Capture the cell that displays the provided text and extract its (x, y) central coordinate. 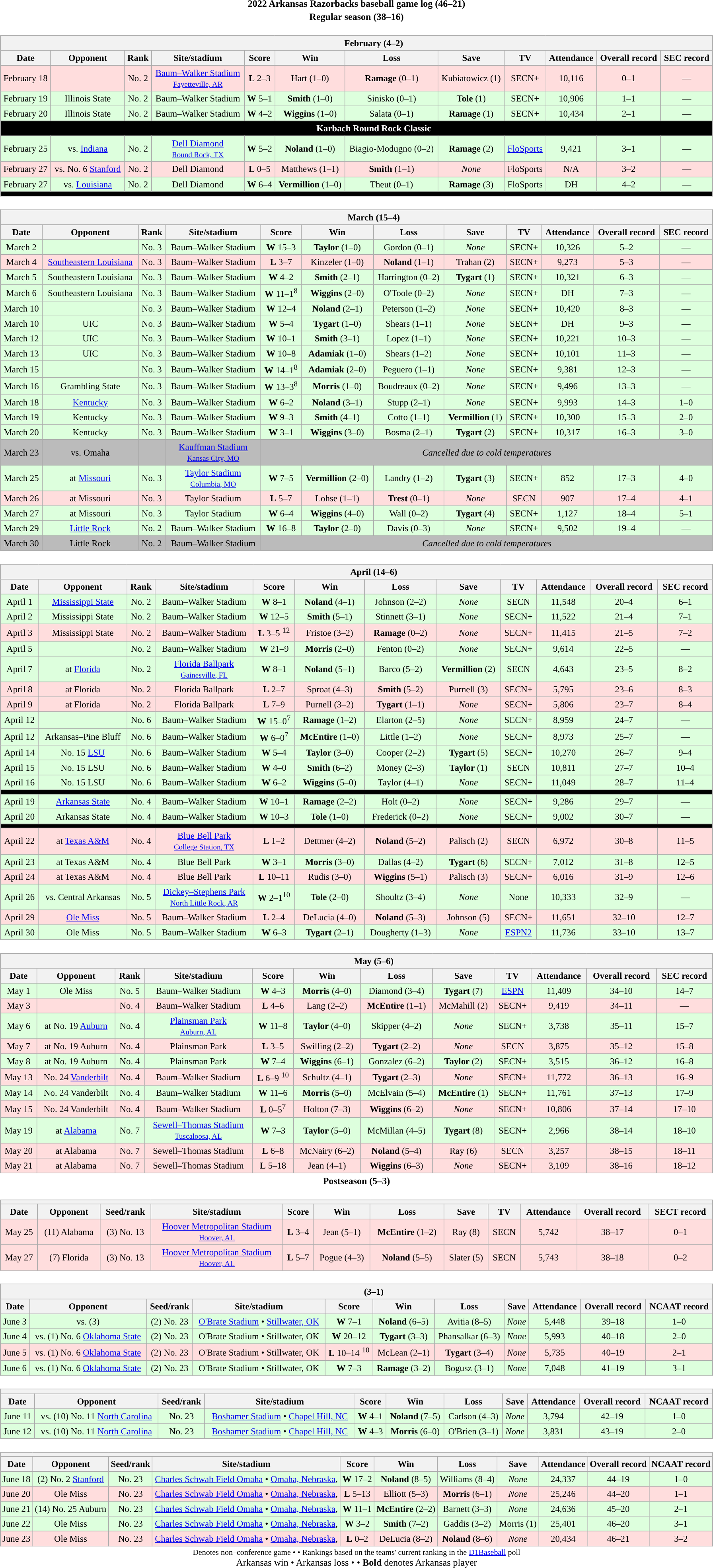
W 15–3 (281, 247)
Wiggins (1–0) (310, 114)
Sinisko (0–1) (392, 99)
(11) Alabama (69, 1232)
Tygart (3) (475, 478)
9,502 (567, 528)
Wiggins (5–1) (400, 877)
9,381 (567, 369)
L 1–2 (274, 841)
Vermillion (2–0) (337, 478)
Ramage (3–2) (403, 1368)
March 25 (21, 478)
Trahan (2) (475, 262)
Blue Bell ParkCollege Station, TX (205, 841)
6–3 (626, 277)
31–9 (624, 877)
9,993 (567, 402)
11,049 (563, 783)
Smith (6–2) (330, 767)
Harrington (0–2) (409, 277)
Wiggins (6–1) (327, 1062)
40–18 (613, 1336)
5–1 (686, 513)
Taylor (5–0) (327, 1130)
Tygart (1) (475, 277)
March 23 (21, 452)
44–20 (618, 1494)
Adamiak (1–0) (337, 354)
Ray (6) (463, 1151)
W 15–07 (274, 720)
9,002 (563, 817)
15–3 (626, 417)
Palisch (2) (469, 841)
April 22 (19, 841)
Kubiatowicz (1) (471, 78)
Peterson (1–2) (409, 309)
McEntire (1–0) (330, 737)
8,973 (563, 737)
Ramage (2) (471, 149)
Fenton (0–2) (400, 649)
Tygart (6) (469, 861)
Shears (1–2) (409, 354)
Morris (5–0) (327, 1093)
Arkansas–Pine Bluff (83, 737)
Lang (2–2) (327, 1006)
Phansalkar (6–3) (469, 1336)
ESPN (512, 991)
Taylor (2–0) (337, 528)
May 19 (19, 1130)
March 27 (21, 513)
June 22 (17, 1524)
5,993 (555, 1336)
Little (1–2) (400, 737)
Noland (8–6) (467, 1539)
37–13 (621, 1093)
9–4 (685, 753)
McEntire (1–1) (396, 1006)
W 7–4 (273, 1062)
3,831 (554, 1431)
4,643 (563, 669)
41–19 (613, 1368)
L 3–4 (298, 1232)
23–7 (624, 704)
907 (567, 499)
7,012 (563, 861)
Tole (1–0) (330, 817)
W 9–3 (281, 417)
June 11 (18, 1416)
June 18 (17, 1479)
Taylor (1) (469, 767)
Smith (3–1) (337, 339)
25–7 (624, 737)
Hart (1–0) (310, 78)
4–0 (686, 478)
L 6–8 (273, 1151)
Wiggins (2–0) (337, 293)
Florida BallparkGainesville, FL (205, 669)
W 5–2 (259, 149)
March 30 (21, 543)
June 12 (18, 1431)
24,636 (563, 1509)
vs. Indiana (88, 149)
4–2 (629, 184)
Wiggins (5–0) (330, 783)
W 11–18 (281, 293)
21–4 (624, 617)
9,419 (559, 1006)
Gaddis (3–2) (467, 1524)
L 0–57 (273, 1109)
Plainsman ParkAuburn, AL (198, 1026)
March 15 (21, 369)
Tygart (2) (475, 432)
26–7 (624, 753)
Morris (1) (518, 1524)
Vermillion (2) (469, 669)
10,317 (567, 432)
Ramage (0–1) (392, 78)
Rudis (3–0) (330, 877)
Tygart (8) (463, 1130)
W 3–2 (357, 1524)
Carlson (4–3) (473, 1416)
Kauffman StadiumKansas City, MO (213, 452)
June 4 (15, 1336)
Dell DiamondRound Rock, TX (198, 149)
28–7 (624, 783)
10,321 (567, 277)
10,101 (567, 354)
17–3 (626, 478)
46–20 (618, 1524)
Avitia (8–5) (469, 1321)
6,016 (563, 877)
Swilling (2–2) (327, 1046)
O'Brien (3–1) (473, 1431)
Ramage (1) (471, 114)
Noland (2–1) (337, 309)
Tygart (1–0) (337, 323)
W 11–8 (273, 1026)
February 20 (25, 114)
10–3 (626, 339)
Sproat (4–3) (330, 689)
11,415 (563, 633)
2,966 (559, 1130)
Davis (0–3) (409, 528)
Tygart (2–1) (330, 932)
McMahill (2) (463, 1006)
Noland (5–2) (400, 841)
McEntire (1–2) (407, 1232)
W 2–110 (274, 897)
25,246 (563, 1494)
Boudreaux (0–2) (409, 386)
10,270 (563, 753)
Shears (1–1) (409, 323)
3,257 (559, 1151)
April 9 (19, 704)
May 14 (19, 1093)
Tygart (4) (475, 513)
17–9 (684, 1093)
9,614 (563, 649)
14–3 (626, 402)
Morris (2–0) (330, 649)
30–8 (624, 841)
March 12 (21, 339)
20–4 (624, 602)
Wiggins (3–0) (337, 432)
18–10 (684, 1130)
Noland (5–3) (400, 917)
April 2 (19, 617)
38–15 (621, 1151)
10,326 (567, 247)
Vermillion (1) (475, 417)
February 18 (25, 78)
L 10–14 10 (349, 1352)
11,409 (559, 991)
11–5 (685, 841)
W 6–3 (274, 932)
8,959 (563, 720)
Wall (0–2) (409, 513)
February 19 (25, 99)
Noland (1–1) (409, 262)
16–8 (684, 1062)
42–19 (612, 1416)
Ramage (1–2) (330, 720)
Jean (5–1) (342, 1232)
W 16–8 (281, 528)
(14) No. 25 Auburn (71, 1509)
Vermillion (1–0) (310, 184)
8–4 (685, 704)
W 11–1 (357, 1509)
17–4 (626, 499)
Dallas (4–2) (400, 861)
31–8 (624, 861)
9,286 (563, 802)
Dettmer (4–2) (330, 841)
L 3–5 12 (274, 633)
4–1 (686, 499)
Karbach Round Rock Classic (356, 129)
L 6–9 10 (273, 1077)
9,421 (571, 149)
Lopez (1–1) (409, 339)
Morris (4–0) (327, 991)
Smith (5–1) (330, 617)
May 15 (19, 1109)
L 3–7 (281, 262)
Taylor (3–0) (330, 753)
Wiggins (6–3) (396, 1165)
40–19 (613, 1352)
Noland (8–5) (406, 1479)
5,743 (548, 1257)
Jean (4–1) (327, 1165)
3,109 (559, 1165)
Wiggins (6–2) (396, 1109)
February 25 (25, 149)
19–4 (626, 528)
11,522 (563, 617)
12–7 (685, 917)
W 7–5 (281, 478)
Taylor StadiumColumbia, MO (213, 478)
18–4 (626, 513)
23–6 (624, 689)
3,875 (559, 1046)
25,401 (563, 1524)
vs. Central Arkansas (83, 897)
12–6 (685, 877)
12–3 (626, 369)
9,496 (567, 386)
10,906 (571, 99)
Frederick (0–2) (400, 817)
Taylor (4–1) (400, 783)
W 4–0 (274, 767)
April 15 (19, 767)
(7) Florida (69, 1257)
Tygart (5) (469, 753)
May 25 (19, 1232)
W 20–12 (349, 1336)
Bosma (2–1) (409, 432)
W 11–6 (273, 1093)
5,742 (548, 1232)
Elliott (5–3) (406, 1494)
44–19 (618, 1479)
35–12 (621, 1046)
Lohse (1–1) (337, 499)
1,127 (567, 513)
13–3 (626, 386)
7–3 (626, 293)
Ray (8) (466, 1232)
June 6 (15, 1368)
N/A (571, 169)
April 14 (19, 753)
Morris (3–0) (330, 861)
Tygart (3–4) (469, 1352)
February (4–2) (356, 43)
7–1 (685, 617)
ESPN2 (518, 932)
May 13 (19, 1077)
24,337 (563, 1479)
DeLucia (8–2) (406, 1539)
Pogue (4–3) (342, 1257)
45–20 (618, 1509)
Baum–Walker StadiumFayetteville, AR (198, 78)
vs. (3) (88, 1321)
April (14–6) (356, 572)
37–14 (621, 1109)
Noland (4–1) (330, 602)
11,736 (563, 932)
Taylor (4–0) (327, 1026)
April 19 (19, 802)
W 10–8 (281, 354)
(3–1) (356, 1291)
March 26 (21, 499)
L 0–5 (259, 169)
10,116 (571, 78)
L 2–7 (274, 689)
0–2 (680, 1257)
L 2–4 (274, 917)
14–7 (684, 991)
(2) No. 2 Stanford (71, 1479)
Taylor (1–0) (337, 247)
3–0 (686, 432)
Gordon (0–1) (409, 247)
April 1 (19, 602)
April 26 (19, 897)
Palisch (3) (469, 877)
11,651 (563, 917)
April 29 (19, 917)
April 3 (19, 633)
18–11 (684, 1151)
W 14–18 (281, 369)
Slater (5) (466, 1257)
23–5 (624, 669)
18–12 (684, 1165)
Johnson (2–2) (400, 602)
Fristoe (3–2) (330, 633)
Ramage (2–2) (330, 802)
11–4 (685, 783)
June 21 (17, 1509)
Noland (5–5) (407, 1257)
Tygart (2–3) (396, 1077)
L 10–11 (274, 877)
W 13–38 (281, 386)
W 6–07 (274, 737)
22–5 (624, 649)
33–10 (624, 932)
Noland (5–1) (330, 669)
9–3 (626, 323)
March 5 (21, 277)
March 2 (21, 247)
April 23 (19, 861)
Matthews (1–1) (310, 169)
10,300 (567, 417)
36–12 (621, 1062)
Purnell (3–2) (330, 704)
April 30 (19, 932)
Schultz (4–1) (327, 1077)
L 7–9 (274, 704)
27–7 (624, 767)
McEntire (2–2) (406, 1509)
March 6 (21, 293)
April 7 (19, 669)
34–10 (621, 991)
June 23 (17, 1539)
Biagio-Modugno (0–2) (392, 149)
13–7 (685, 932)
May 6 (19, 1026)
Trest (0–1) (409, 499)
Tole (1) (471, 99)
Grambling State (91, 386)
Kinzeler (1–0) (337, 262)
11,548 (563, 602)
Holt (0–2) (400, 802)
McMillan (4–5) (396, 1130)
Tygart (1–1) (400, 704)
Theut (0–1) (392, 184)
Skipper (4–2) (396, 1026)
June 20 (17, 1494)
June 3 (15, 1321)
Noland (7–5) (415, 1416)
Tygart (3–3) (403, 1336)
May 27 (19, 1257)
L 4–6 (273, 1006)
Morris (1–0) (337, 386)
7,048 (555, 1368)
36–13 (621, 1077)
Morris (6–0) (415, 1431)
March 13 (21, 354)
Smith (1–1) (392, 169)
16–9 (684, 1077)
5,735 (555, 1352)
W 7–1 (349, 1321)
March 18 (21, 402)
10,221 (567, 339)
15–7 (684, 1026)
W 5–1 (259, 99)
Dickey–Stephens ParkNorth Little Rock, AR (205, 897)
16–3 (626, 432)
Smith (1–0) (310, 99)
Taylor (2) (463, 1062)
34–11 (621, 1006)
Sewell–Thomas StadiumTuscaloosa, AL (198, 1130)
Salata (0–1) (392, 114)
Money (2–3) (400, 767)
April 24 (19, 877)
24–7 (624, 720)
L 3–5 (273, 1046)
May 7 (19, 1046)
Adamiak (2–0) (337, 369)
5,795 (563, 689)
5–3 (626, 262)
17–10 (684, 1109)
21–5 (624, 633)
29–7 (624, 802)
Tygart (7) (463, 991)
April 8 (19, 689)
W 21–9 (274, 649)
5,806 (563, 704)
Noland (1–0) (310, 149)
Smith (4–1) (337, 417)
46–21 (618, 1539)
Cooper (2–2) (400, 753)
Barnett (3–3) (467, 1509)
32–9 (624, 897)
W 12–5 (274, 617)
April 20 (19, 817)
May 3 (19, 1006)
Wiggins (4–0) (337, 513)
March 19 (21, 417)
L 5–13 (357, 1494)
May 1 (19, 991)
Noland (5–4) (396, 1151)
June 5 (15, 1352)
March (15–4) (356, 217)
Landry (1–2) (409, 478)
Holton (7–3) (327, 1109)
March 29 (21, 528)
McElvain (5–4) (396, 1093)
O'Toole (0–2) (409, 293)
W 10–3 (274, 817)
3,738 (559, 1026)
10,434 (571, 114)
March 4 (21, 262)
L 5–18 (273, 1165)
Noland (3–1) (337, 402)
9,273 (567, 262)
38–17 (613, 1232)
Cotto (1–1) (409, 417)
Diamond (3–4) (396, 991)
Smith (5–2) (400, 689)
May 8 (19, 1062)
Smith (7–2) (406, 1524)
35–11 (621, 1026)
38–18 (613, 1257)
5,448 (555, 1321)
3,794 (554, 1416)
Johnson (5) (469, 917)
39–18 (613, 1321)
Peguero (1–1) (409, 369)
April 5 (19, 649)
May 20 (19, 1151)
DeLucia (4–0) (330, 917)
30–7 (624, 817)
Noland (6–5) (403, 1321)
6,972 (563, 841)
McLean (2–1) (403, 1352)
March 16 (21, 386)
15–8 (684, 1046)
Williams (8–4) (467, 1479)
3,515 (559, 1062)
10,333 (563, 897)
5–2 (626, 247)
10,806 (559, 1109)
Stupp (2–1) (409, 402)
McEntire (1) (463, 1093)
March 20 (21, 432)
Purnell (3) (469, 689)
11,772 (559, 1077)
10,811 (563, 767)
W 17–2 (357, 1479)
Dougherty (1–3) (400, 932)
Gonzalez (6–2) (396, 1062)
Barco (5–2) (400, 669)
38–16 (621, 1165)
Elarton (2–5) (400, 720)
vs. Omaha (91, 452)
L 2–3 (259, 78)
7–2 (685, 633)
Morris (6–1) (467, 1494)
10,420 (567, 309)
12–5 (685, 861)
McNairy (6–2) (327, 1151)
6–1 (685, 602)
May (5–6) (356, 961)
May 21 (19, 1165)
L 0–2 (357, 1539)
Shoultz (3–4) (400, 897)
Ramage (0–2) (400, 633)
vs. Louisiana (88, 184)
W 4–1 (370, 1416)
20,434 (563, 1539)
SECT record (680, 1212)
vs. No. 6 Stanford (88, 169)
38–14 (621, 1130)
11–3 (626, 354)
852 (567, 478)
Tygart (2–2) (396, 1046)
Tole (2–0) (330, 897)
32–10 (624, 917)
Stinnett (3–1) (400, 617)
8–2 (685, 669)
10–4 (685, 767)
W 12–4 (281, 309)
11,761 (559, 1093)
Ramage (3) (471, 184)
April 16 (19, 783)
Bogusz (3–1) (469, 1368)
43–19 (612, 1431)
Smith (2–1) (337, 277)
